Identify which cell holds the provided text, then report its (X, Y) central coordinate. 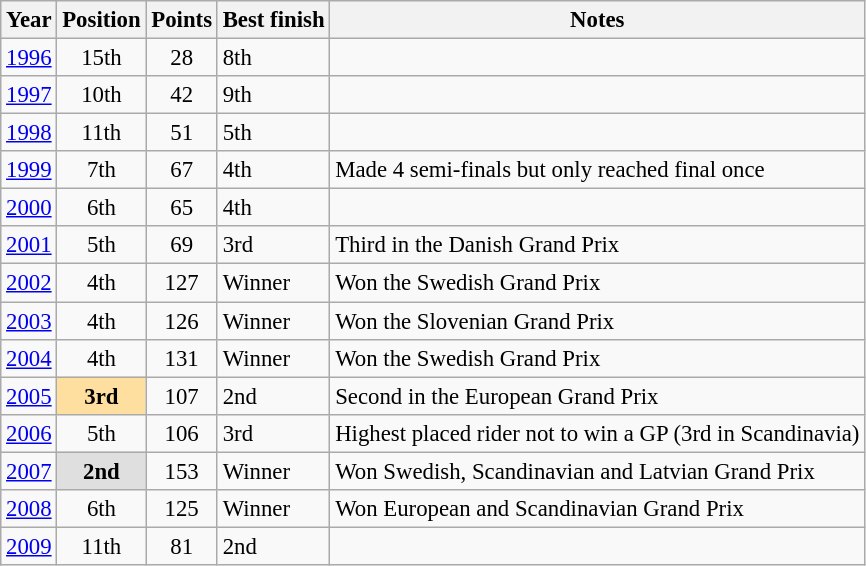
2004 (29, 358)
2001 (29, 245)
1998 (29, 133)
67 (182, 170)
Made 4 semi-finals but only reached final once (598, 170)
107 (182, 396)
131 (182, 358)
Won the Slovenian Grand Prix (598, 321)
Notes (598, 20)
2007 (29, 471)
2005 (29, 396)
2008 (29, 509)
Won European and Scandinavian Grand Prix (598, 509)
10th (102, 95)
127 (182, 283)
126 (182, 321)
125 (182, 509)
51 (182, 133)
153 (182, 471)
1997 (29, 95)
42 (182, 95)
65 (182, 208)
81 (182, 546)
106 (182, 433)
2000 (29, 208)
Year (29, 20)
Best finish (273, 20)
69 (182, 245)
2009 (29, 546)
1999 (29, 170)
Won Swedish, Scandinavian and Latvian Grand Prix (598, 471)
8th (273, 58)
2003 (29, 321)
1996 (29, 58)
Highest placed rider not to win a GP (3rd in Scandinavia) (598, 433)
9th (273, 95)
Third in the Danish Grand Prix (598, 245)
2006 (29, 433)
Second in the European Grand Prix (598, 396)
7th (102, 170)
Position (102, 20)
2002 (29, 283)
15th (102, 58)
28 (182, 58)
Points (182, 20)
